Extract the [X, Y] coordinate from the center of the cell holding the provided text.  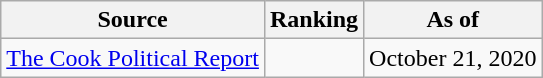
October 21, 2020 [453, 58]
As of [453, 20]
The Cook Political Report [133, 58]
Source [133, 20]
Ranking [314, 20]
